Scan for the cell matching the given text and deliver its (x, y) coordinate at center. 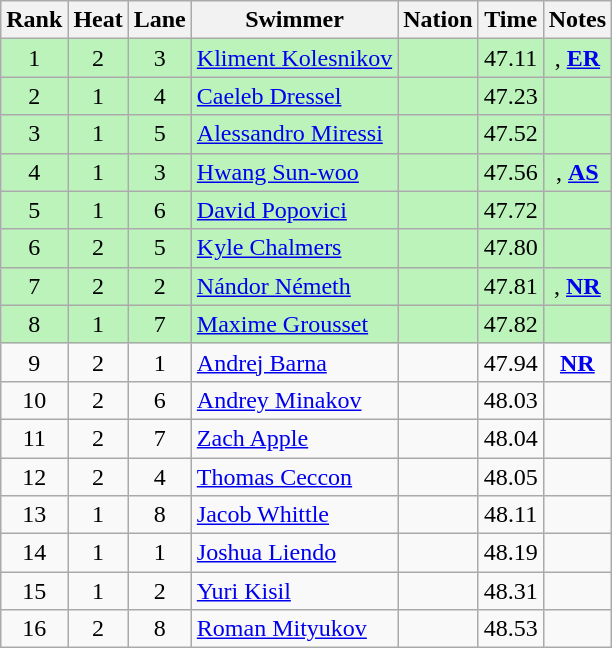
Notes (577, 20)
47.82 (510, 324)
12 (34, 477)
, ER (577, 58)
48.31 (510, 591)
Swimmer (294, 20)
10 (34, 400)
Rank (34, 20)
Maxime Grousset (294, 324)
47.94 (510, 362)
Caeleb Dressel (294, 96)
Time (510, 20)
14 (34, 553)
David Popovici (294, 210)
Nándor Németh (294, 286)
Andrey Minakov (294, 400)
15 (34, 591)
48.05 (510, 477)
, AS (577, 172)
47.80 (510, 248)
Yuri Kisil (294, 591)
47.81 (510, 286)
Joshua Liendo (294, 553)
47.23 (510, 96)
48.19 (510, 553)
16 (34, 629)
Roman Mityukov (294, 629)
48.11 (510, 515)
13 (34, 515)
47.11 (510, 58)
9 (34, 362)
48.03 (510, 400)
Andrej Barna (294, 362)
Nation (438, 20)
Thomas Ceccon (294, 477)
Kliment Kolesnikov (294, 58)
Zach Apple (294, 438)
47.72 (510, 210)
Lane (160, 20)
11 (34, 438)
47.52 (510, 134)
Heat (98, 20)
Kyle Chalmers (294, 248)
Alessandro Miressi (294, 134)
47.56 (510, 172)
, NR (577, 286)
48.04 (510, 438)
Jacob Whittle (294, 515)
Hwang Sun-woo (294, 172)
NR (577, 362)
48.53 (510, 629)
